Search for the cell housing the specified text and yield its [x, y] center coordinate. 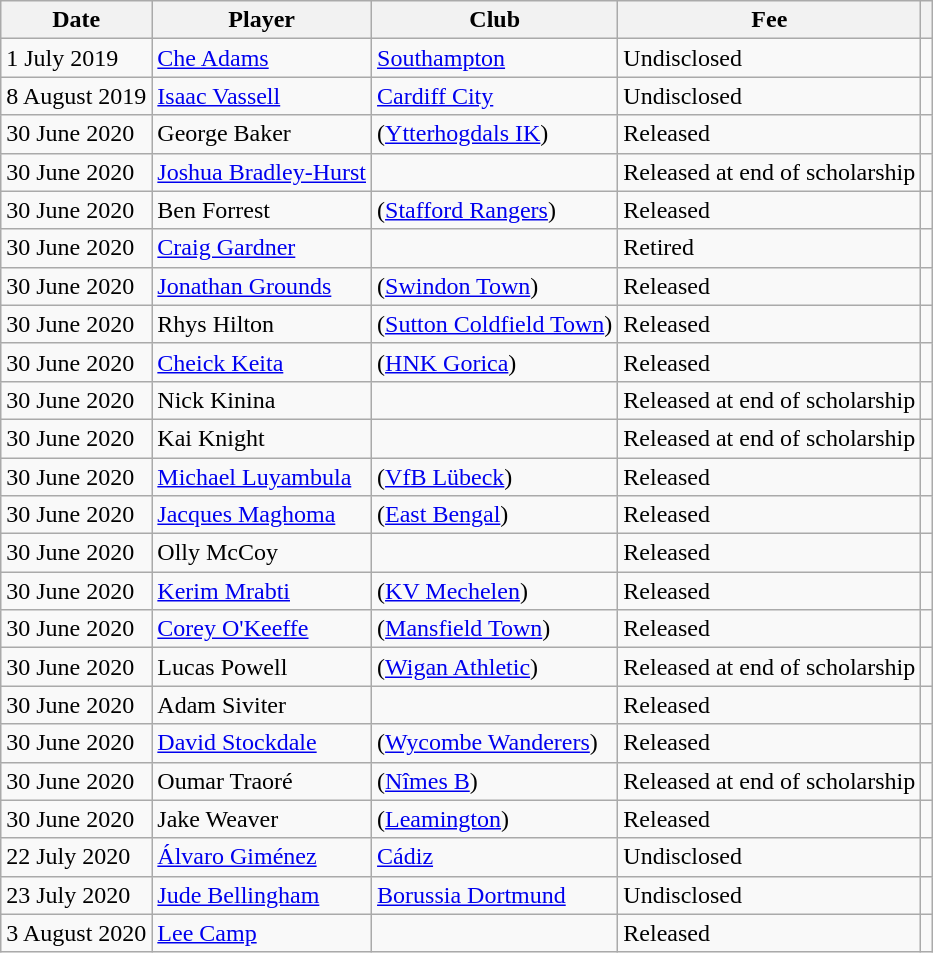
(KV Mechelen) [495, 591]
Kai Knight [262, 438]
Cardiff City [495, 96]
Cheick Keita [262, 362]
Jonathan Grounds [262, 286]
(HNK Gorica) [495, 362]
Jude Bellingham [262, 895]
David Stockdale [262, 743]
Club [495, 20]
Oumar Traoré [262, 781]
Craig Gardner [262, 248]
Joshua Bradley-Hurst [262, 172]
Retired [770, 248]
Southampton [495, 58]
Jacques Maghoma [262, 515]
Cádiz [495, 857]
22 July 2020 [76, 857]
(Mansfield Town) [495, 629]
(Ytterhogdals IK) [495, 134]
Corey O'Keeffe [262, 629]
Date [76, 20]
23 July 2020 [76, 895]
Michael Luyambula [262, 477]
Player [262, 20]
(Stafford Rangers) [495, 210]
Álvaro Giménez [262, 857]
Nick Kinina [262, 400]
(Wycombe Wanderers) [495, 743]
Fee [770, 20]
(East Bengal) [495, 515]
1 July 2019 [76, 58]
Jake Weaver [262, 819]
8 August 2019 [76, 96]
(Sutton Coldfield Town) [495, 324]
(VfB Lübeck) [495, 477]
(Wigan Athletic) [495, 667]
(Swindon Town) [495, 286]
Olly McCoy [262, 553]
Isaac Vassell [262, 96]
Ben Forrest [262, 210]
3 August 2020 [76, 933]
(Nîmes B) [495, 781]
Lucas Powell [262, 667]
Lee Camp [262, 933]
Rhys Hilton [262, 324]
Adam Siviter [262, 705]
George Baker [262, 134]
(Leamington) [495, 819]
Che Adams [262, 58]
Kerim Mrabti [262, 591]
Borussia Dortmund [495, 895]
